For the text-containing cell, return its midpoint in (x, y) coordinate format. 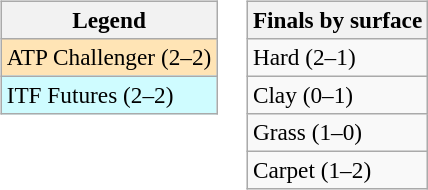
Legend (108, 20)
Carpet (1–2) (337, 171)
Hard (2–1) (337, 57)
ITF Futures (2–2) (108, 95)
ATP Challenger (2–2) (108, 57)
Clay (0–1) (337, 95)
Grass (1–0) (337, 133)
Finals by surface (337, 20)
